Locate the cell with the specified text and output its [X, Y] center coordinate. 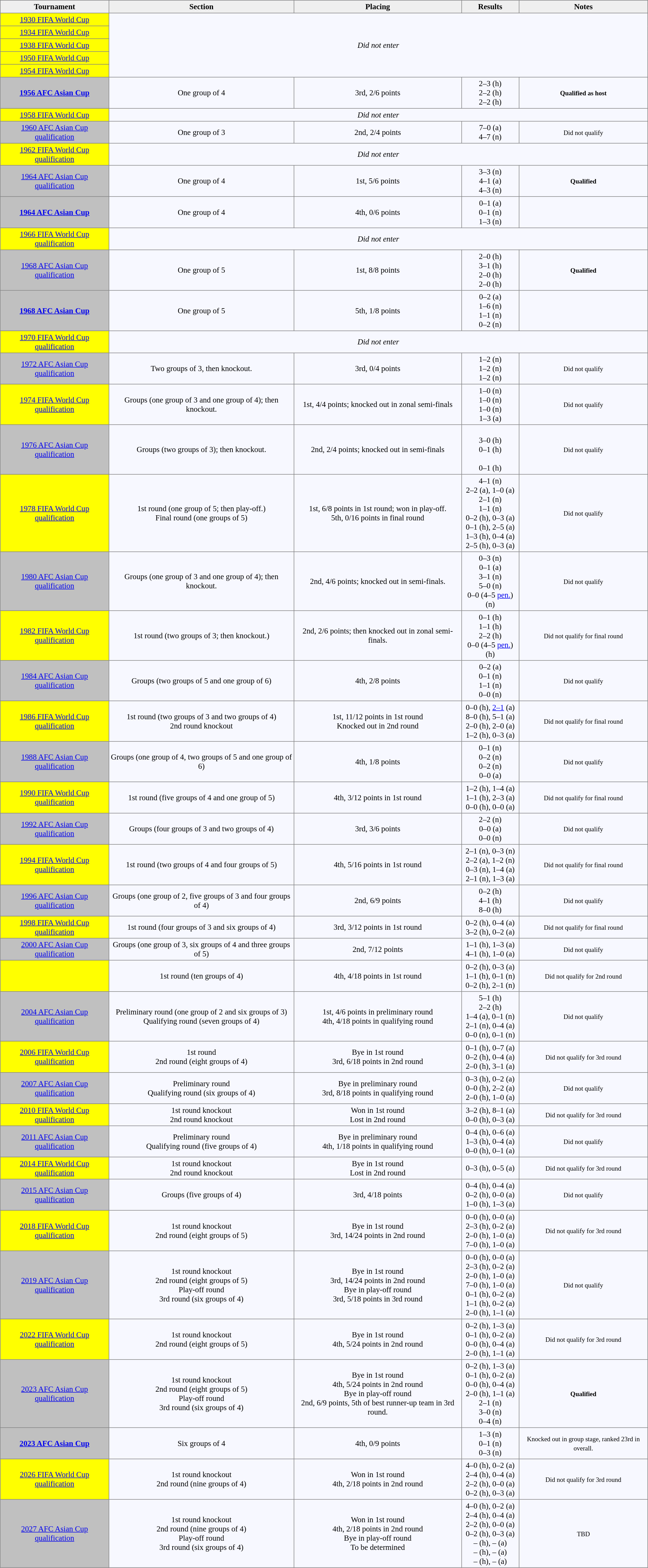
Bye in 1st round4th, 5/24 points in 2nd roundBye in play-off round2nd, 6/9 points, 5th of best runner-up team in 3rd round. [378, 1394]
2nd, 2/4 points [378, 132]
Results [490, 7]
2nd, 2/4 points; knocked out in semi-finals [378, 450]
0–3 (n) 0–1 (a) 3–1 (n) 5–0 (n) 0–0 (4–5 pen.) (n) [490, 581]
1980 AFC Asian Cup qualification [55, 581]
Placing [378, 7]
1–3 (n) 0–1 (n) 0–3 (n) [490, 1443]
1–1 (h), 1–3 (a) 4–1 (h), 1–0 (a) [490, 949]
3rd, 2/6 points [378, 93]
1st, 8/8 points [378, 270]
1st round knockout2nd round (nine groups of 4) [201, 1479]
1994 FIFA World Cup qualification [55, 864]
3–2 (h), 8–1 (a) 0–0 (h), 0–3 (a) [490, 1115]
1960 AFC Asian Cup qualification [55, 132]
Bye in 1st round3rd, 14/24 points in 2nd round [378, 1230]
0–0 (h), 0–0 (a) 2–3 (h), 0–2 (a) 2–0 (h), 1–0 (a) 7–0 (h), 1–0 (a) 0–1 (h), 0–2 (a) 1–1 (h), 0–2 (a) 2–0 (h), 1–1 (a) [490, 1285]
0–0 (h), 0–0 (a) 2–3 (h), 0–2 (a) 2–0 (h), 1–0 (a) 7–0 (h), 1–0 (a) [490, 1230]
1976 AFC Asian Cup qualification [55, 450]
Bye in preliminary round4th, 1/18 points in qualifying round [378, 1142]
1–0 (n) 1–0 (n) 1–0 (n) 1–3 (a) [490, 404]
0–2 (a) 0–1 (n) 1–1 (n) 0–0 (n) [490, 681]
2–1 (n), 0–3 (n) 2–2 (a), 1–2 (n) 0–3 (n), 1–4 (a) 2–1 (n), 1–3 (a) [490, 864]
2026 FIFA World Cup qualification [55, 1479]
2000 AFC Asian Cup qualification [55, 949]
One group of 3 [201, 132]
2–2 (n) 0–0 (a) 0–0 (n) [490, 829]
2nd, 4/6 points; knocked out in semi-finals. [378, 581]
1998 FIFA World Cup qualification [55, 927]
1978 FIFA World Cup qualification [55, 513]
2027 AFC Asian Cup qualification [55, 1533]
2nd, 6/9 points [378, 901]
3–3 (n) 4–1 (a) 4–3 (n) [490, 181]
4–0 (h), 0–2 (a) 2–4 (h), 0–4 (a) 2–2 (h), 0–0 (a) 0–2 (h), 0–3 (a) – (h), – (a) – (h), – (a) – (h), – (a) [490, 1533]
2023 AFC Asian Cup [55, 1443]
2023 AFC Asian Cup qualification [55, 1394]
Bye in 1st round4th, 5/24 points in 2nd round [378, 1339]
2011 AFC Asian Cup qualification [55, 1142]
2nd, 2/6 points; then knocked out in zonal semi-finals. [378, 636]
Did not qualify for 2nd round [583, 976]
4th, 2/8 points [378, 681]
1954 FIFA World Cup [55, 71]
Groups (one group of 4, two groups of 5 and one group of 6) [201, 762]
Won in 1st roundLost in 2nd round [378, 1115]
Six groups of 4 [201, 1443]
Qualified as host [583, 93]
0–4 (h), 0–4 (a) 0–2 (h), 0–0 (a) 1–0 (h), 1–3 (a) [490, 1195]
0–3 (h), 0–2 (a) 0–0 (h), 2–2 (a) 2–0 (h), 1–0 (a) [490, 1088]
1964 AFC Asian Cup [55, 212]
Bye in preliminary round3rd, 8/18 points in qualifying round [378, 1088]
Preliminary roundQualifying round (five groups of 4) [201, 1142]
Won in 1st round4th, 2/18 points in 2nd roundBye in play-off roundTo be determined [378, 1533]
1958 FIFA World Cup [55, 115]
Groups (one group of 3, six groups of 4 and three groups of 5) [201, 949]
0–2 (h), 1–3 (a) 0–1 (h), 0–2 (a) 0–0 (h), 0–4 (a) 2–0 (h), 1–1 (a) 2–1 (n) 3–0 (n) 0–4 (n) [490, 1394]
Notes [583, 7]
2nd, 7/12 points [378, 949]
1974 FIFA World Cup qualification [55, 404]
2019 AFC Asian Cup qualification [55, 1285]
1st, 11/12 points in 1st roundKnocked out in 2nd round [378, 721]
2022 FIFA World Cup qualification [55, 1339]
2014 FIFA World Cup qualification [55, 1168]
1st round2nd round (eight groups of 4) [201, 1057]
Groups (two groups of 3); then knockout. [201, 450]
1st round (five groups of 4 and one group of 5) [201, 797]
1988 AFC Asian Cup qualification [55, 762]
Bye in 1st round3rd, 6/18 points in 2nd round [378, 1057]
1956 AFC Asian Cup [55, 93]
3rd, 3/12 points in 1st round [378, 927]
Groups (five groups of 4) [201, 1195]
1970 FIFA World Cup qualification [55, 342]
Groups (one group of 2, five groups of 3 and four groups of 4) [201, 901]
2–0 (h) 3–1 (h) 2–0 (h) 2–0 (h) [490, 270]
TBD [583, 1533]
4th, 3/12 points in 1st round [378, 797]
1st round knockout2nd round (nine groups of 4)Play-off round3rd round (six groups of 4) [201, 1533]
1st, 4/4 points; knocked out in zonal semi-finals [378, 404]
1996 AFC Asian Cup qualification [55, 901]
1968 AFC Asian Cup qualification [55, 270]
1st, 5/6 points [378, 181]
0–4 (h), 0–6 (a) 1–3 (h), 0–4 (a) 0–0 (h), 0–1 (a) [490, 1142]
1964 AFC Asian Cup qualification [55, 181]
5th, 1/8 points [378, 311]
4th, 0/9 points [378, 1443]
0–2 (h), 1–3 (a) 0–1 (h), 0–2 (a) 0–0 (h), 0–4 (a) 2–0 (h), 1–1 (a) [490, 1339]
1950 FIFA World Cup [55, 58]
1982 FIFA World Cup qualification [55, 636]
1966 FIFA World Cup qualification [55, 239]
1st round (four groups of 3 and six groups of 4) [201, 927]
2015 AFC Asian Cup qualification [55, 1195]
0–2 (h), 0–3 (a) 1–1 (h), 0–1 (n) 0–2 (h), 2–1 (n) [490, 976]
0–1 (h), 0–7 (a) 0–2 (h), 0–4 (a) 2–0 (h), 3–1 (a) [490, 1057]
1938 FIFA World Cup [55, 45]
4th, 0/6 points [378, 212]
7–0 (a) 4–7 (n) [490, 132]
2007 AFC Asian Cup qualification [55, 1088]
1990 FIFA World Cup qualification [55, 797]
4–0 (h), 0–2 (a) 2–4 (h), 0–4 (a) 2–2 (h), 0–0 (a) 0–2 (h), 0–3 (a) [490, 1479]
Section [201, 7]
1972 AFC Asian Cup qualification [55, 369]
Preliminary roundQualifying round (six groups of 4) [201, 1088]
3rd, 4/18 points [378, 1195]
1st, 4/6 points in preliminary round4th, 4/18 points in qualifying round [378, 1017]
Two groups of 3, then knockout. [201, 369]
1934 FIFA World Cup [55, 32]
Knocked out in group stage, ranked 23rd in overall. [583, 1443]
Bye in 1st roundLost in 2nd round [378, 1168]
2–3 (h) 2–2 (h) 2–2 (h) [490, 93]
1–2 (h), 1–4 (a) 1–1 (h), 2–3 (a) 0–0 (h), 0–0 (a) [490, 797]
1968 AFC Asian Cup [55, 311]
4th, 5/16 points in 1st round [378, 864]
0–3 (h), 0–5 (a) [490, 1168]
1–2 (n) 1–2 (n) 1–2 (n) [490, 369]
0–2 (h) 4–1 (h) 8–0 (h) [490, 901]
Groups (four groups of 3 and two groups of 4) [201, 829]
4th, 4/18 points in 1st round [378, 976]
1930 FIFA World Cup [55, 19]
3–0 (h) 0–1 (h) 0–1 (h) [490, 450]
1992 AFC Asian Cup qualification [55, 829]
2004 AFC Asian Cup qualification [55, 1017]
1st round (two groups of 4 and four groups of 5) [201, 864]
2010 FIFA World Cup qualification [55, 1115]
0–1 (n) 0–2 (n) 0–2 (n) 0–0 (a) [490, 762]
2006 FIFA World Cup qualification [55, 1057]
1st round (two groups of 3; then knockout.) [201, 636]
1st, 6/8 points in 1st round; won in play-off.5th, 0/16 points in final round [378, 513]
Groups (two groups of 5 and one group of 6) [201, 681]
0–1 (a) 0–1 (n) 1–3 (n) [490, 212]
1st round (ten groups of 4) [201, 976]
1st round (one group of 5; then play-off.)Final round (one groups of 5) [201, 513]
0–2 (h), 0–4 (a) 3–2 (h), 0–2 (a) [490, 927]
5–1 (h) 2–2 (h) 1–4 (a), 0–1 (n) 2–1 (n), 0–4 (a) 0–0 (n), 0–1 (n) [490, 1017]
4th, 1/8 points [378, 762]
3rd, 3/6 points [378, 829]
Preliminary round (one group of 2 and six groups of 3)Qualifying round (seven groups of 4) [201, 1017]
1962 FIFA World Cup qualification [55, 154]
1986 FIFA World Cup qualification [55, 721]
Won in 1st round4th, 2/18 points in 2nd round [378, 1479]
1984 AFC Asian Cup qualification [55, 681]
0–0 (h), 2–1 (a) 8–0 (h), 5–1 (a) 2–0 (h), 2–0 (a) 1–2 (h), 0–3 (a) [490, 721]
2018 FIFA World Cup qualification [55, 1230]
Bye in 1st round3rd, 14/24 points in 2nd roundBye in play-off round3rd, 5/18 points in 3rd round [378, 1285]
Tournament [55, 7]
4–1 (n) 2–2 (a), 1–0 (a) 2–1 (n) 1–1 (n) 0–2 (h), 0–3 (a) 0–1 (h), 2–5 (a) 1–3 (h), 0–4 (a) 2–5 (h), 0–3 (a) [490, 513]
1st round (two groups of 3 and two groups of 4)2nd round knockout [201, 721]
3rd, 0/4 points [378, 369]
0–2 (a) 1–6 (n) 1–1 (n) 0–2 (n) [490, 311]
0–1 (h) 1–1 (h) 2–2 (h) 0–0 (4–5 pen.) (h) [490, 636]
